From the cell containing the given text, extract its center point as (X, Y) coordinate. 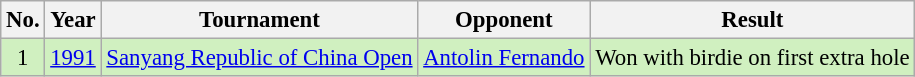
Year (73, 20)
Tournament (260, 20)
Sanyang Republic of China Open (260, 58)
Result (752, 20)
Opponent (504, 20)
Antolin Fernando (504, 58)
1991 (73, 58)
No. (23, 20)
1 (23, 58)
Won with birdie on first extra hole (752, 58)
